Capture the cell that displays the provided text and extract its [x, y] central coordinate. 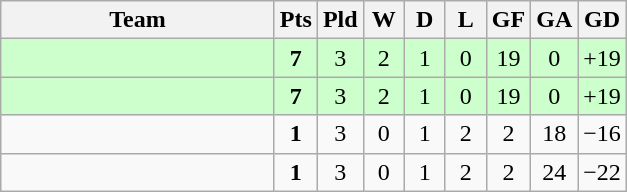
D [424, 20]
18 [554, 134]
−16 [602, 134]
−22 [602, 172]
GD [602, 20]
GF [508, 20]
Pts [296, 20]
GA [554, 20]
Team [138, 20]
Pld [340, 20]
24 [554, 172]
L [466, 20]
W [384, 20]
